Locate the cell with the specified text and output its (x, y) center coordinate. 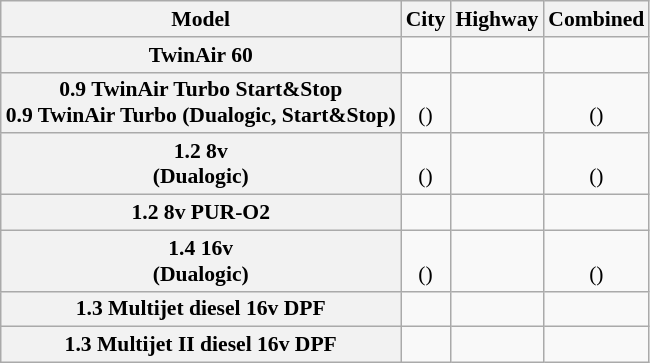
City (426, 19)
TwinAir 60 (201, 55)
1.4 16v(Dualogic) (201, 260)
Highway (496, 19)
1.2 8v(Dualogic) (201, 164)
Combined (596, 19)
1.3 Multijet II diesel 16v DPF (201, 345)
1.3 Multijet diesel 16v DPF (201, 309)
0.9 TwinAir Turbo Start&Stop0.9 TwinAir Turbo (Dualogic, Start&Stop) (201, 102)
1.2 8v PUR-O2 (201, 213)
Model (201, 19)
